Search for the cell housing the specified text and yield its [x, y] center coordinate. 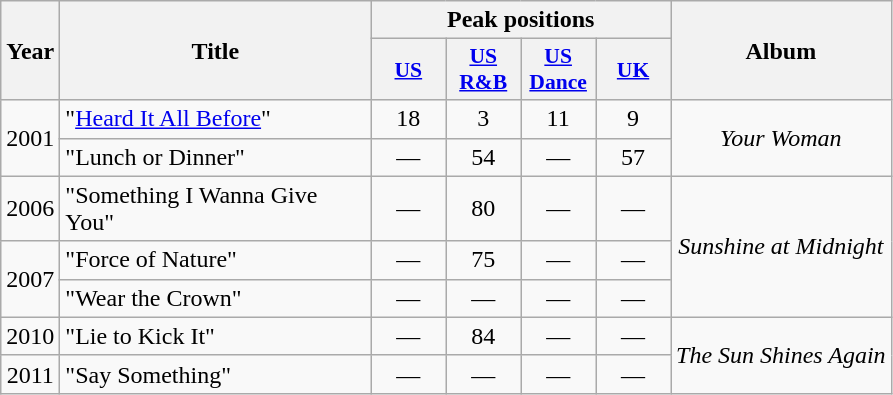
2011 [30, 374]
"Say Something" [216, 374]
"Heard It All Before" [216, 119]
Album [780, 50]
UK [634, 70]
"Force of Nature" [216, 260]
3 [484, 119]
Title [216, 50]
Year [30, 50]
"Something I Wanna Give You" [216, 208]
Peak positions [521, 20]
54 [484, 157]
18 [408, 119]
2006 [30, 208]
"Lunch or Dinner" [216, 157]
2007 [30, 279]
US [408, 70]
75 [484, 260]
US R&B [484, 70]
Your Woman [780, 138]
84 [484, 336]
Sunshine at Midnight [780, 246]
80 [484, 208]
11 [558, 119]
US Dance [558, 70]
2001 [30, 138]
57 [634, 157]
2010 [30, 336]
9 [634, 119]
The Sun Shines Again [780, 355]
"Lie to Kick It" [216, 336]
"Wear the Crown" [216, 298]
